Return (X, Y) of the center of cell containing provided text 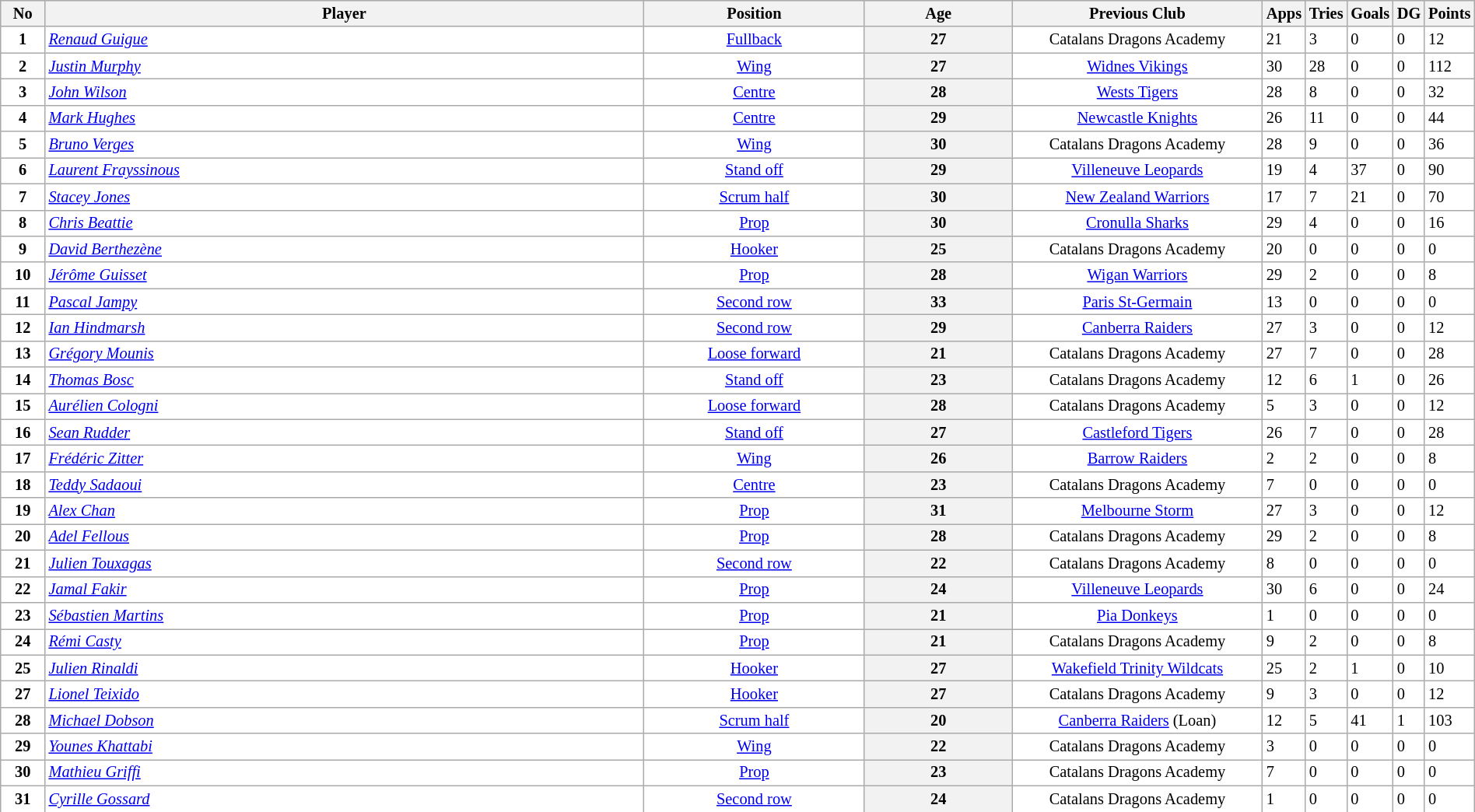
Pia Donkeys (1137, 615)
No (23, 13)
Ian Hindmarsh (345, 327)
Sean Rudder (345, 432)
Castleford Tigers (1137, 432)
Chris Beattie (345, 223)
Julien Touxagas (345, 563)
32 (1449, 92)
Points (1449, 13)
15 (23, 406)
Rémi Casty (345, 642)
New Zealand Warriors (1137, 197)
Justin Murphy (345, 66)
Canberra Raiders (1137, 327)
Age (938, 13)
Wests Tigers (1137, 92)
112 (1449, 66)
90 (1449, 170)
Paris St-Germain (1137, 302)
36 (1449, 145)
DG (1409, 13)
Tries (1326, 13)
Newcastle Knights (1137, 118)
Bruno Verges (345, 145)
Mathieu Griffi (345, 772)
Younes Khattabi (345, 747)
Julien Rinaldi (345, 668)
Adel Fellous (345, 537)
103 (1449, 720)
Aurélien Cologni (345, 406)
Jamal Fakir (345, 590)
Goals (1370, 13)
37 (1370, 170)
Previous Club (1137, 13)
14 (23, 380)
41 (1370, 720)
Position (754, 13)
Sébastien Martins (345, 615)
Jérôme Guisset (345, 275)
33 (938, 302)
Fullback (754, 40)
Stacey Jones (345, 197)
Alex Chan (345, 511)
18 (23, 485)
Cronulla Sharks (1137, 223)
David Berthezène (345, 249)
44 (1449, 118)
Michael Dobson (345, 720)
Apps (1284, 13)
Mark Hughes (345, 118)
Player (345, 13)
Laurent Frayssinous (345, 170)
70 (1449, 197)
Frédéric Zitter (345, 458)
Renaud Guigue (345, 40)
Pascal Jampy (345, 302)
Grégory Mounis (345, 354)
Canberra Raiders (Loan) (1137, 720)
Thomas Bosc (345, 380)
Melbourne Storm (1137, 511)
Lionel Teixido (345, 694)
John Wilson (345, 92)
Barrow Raiders (1137, 458)
Wakefield Trinity Wildcats (1137, 668)
Teddy Sadaoui (345, 485)
Wigan Warriors (1137, 275)
Widnes Vikings (1137, 66)
Cyrille Gossard (345, 799)
